Extract the (X, Y) coordinate from the center of the cell holding the provided text.  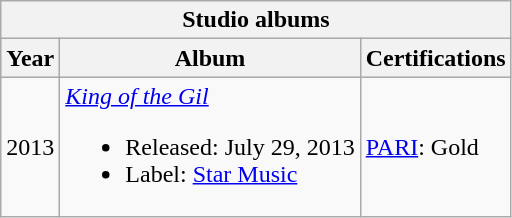
Certifications (436, 58)
King of the GilReleased: July 29, 2013Label: Star Music (210, 147)
Year (30, 58)
2013 (30, 147)
Studio albums (256, 20)
PARI: Gold (436, 147)
Album (210, 58)
